From the cell containing the given text, extract its center point as [X, Y] coordinate. 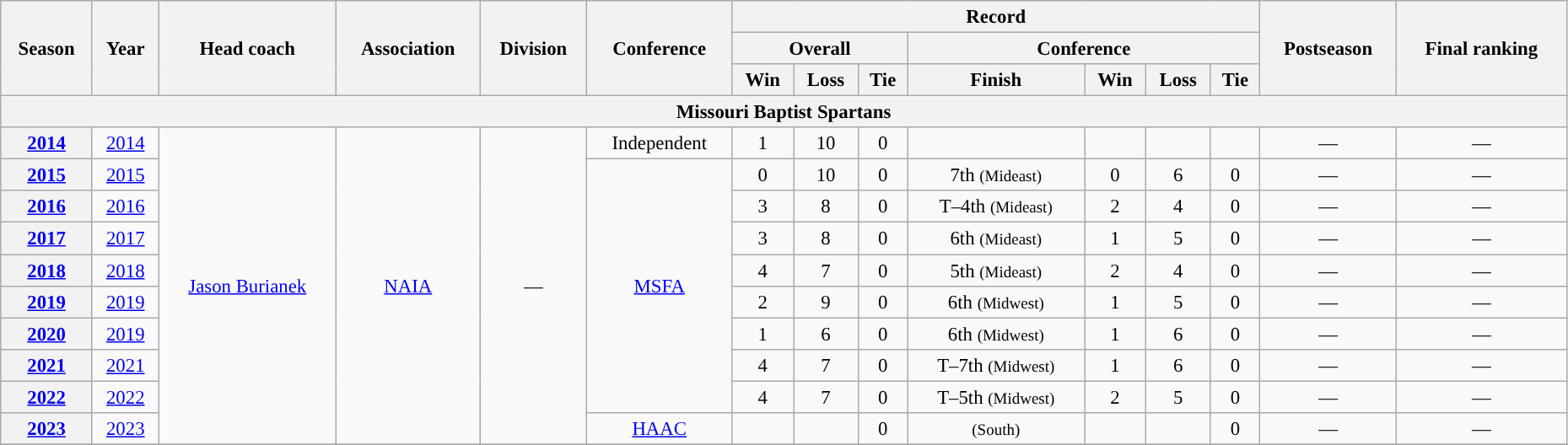
(South) [996, 429]
9 [827, 302]
Missouri Baptist Spartans [784, 112]
Record [996, 17]
Season [47, 49]
T–7th (Midwest) [996, 365]
Final ranking [1481, 49]
T–4th (Mideast) [996, 206]
T–5th (Midwest) [996, 397]
HAAC [660, 429]
Postseason [1328, 49]
Year [125, 49]
Head coach [247, 49]
Overall [820, 49]
2020 [47, 334]
NAIA [408, 286]
6th (Mideast) [996, 239]
Independent [660, 143]
Jason Burianek [247, 286]
Association [408, 49]
MSFA [660, 287]
7th (Mideast) [996, 175]
Division [533, 49]
Finish [996, 80]
5th (Mideast) [996, 271]
